For the text-containing cell, return its midpoint in [x, y] coordinate format. 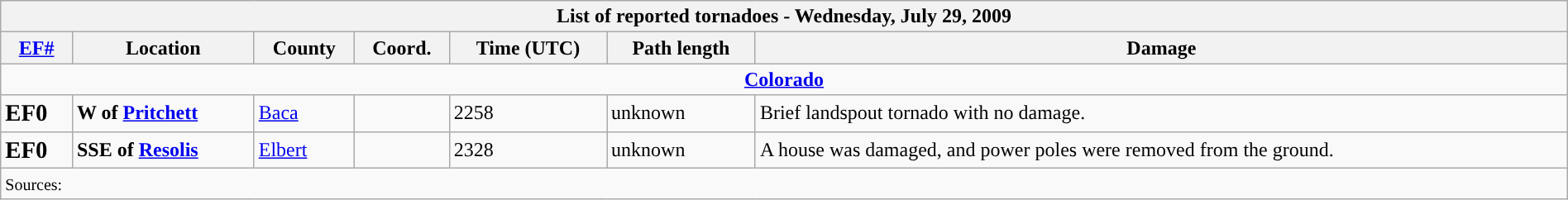
Path length [681, 48]
EF# [36, 48]
Brief landspout tornado with no damage. [1161, 113]
County [304, 48]
SSE of Resolis [163, 150]
Coord. [402, 48]
Location [163, 48]
Sources: [784, 183]
Elbert [304, 150]
Time (UTC) [528, 48]
A house was damaged, and power poles were removed from the ground. [1161, 150]
2258 [528, 113]
Baca [304, 113]
Colorado [784, 79]
W of Pritchett [163, 113]
Damage [1161, 48]
List of reported tornadoes - Wednesday, July 29, 2009 [784, 17]
2328 [528, 150]
